Search for the cell housing the specified text and yield its [x, y] center coordinate. 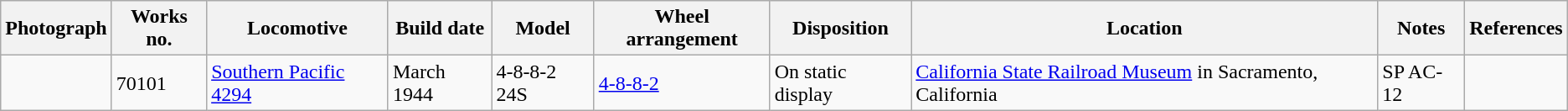
Notes [1421, 29]
On static display [841, 82]
4-8-8-2 24S [543, 82]
Location [1144, 29]
Build date [439, 29]
Disposition [841, 29]
Southern Pacific 4294 [298, 82]
Locomotive [298, 29]
References [1516, 29]
4-8-8-2 [682, 82]
March 1944 [439, 82]
California State Railroad Museum in Sacramento, California [1144, 82]
SP AC-12 [1421, 82]
Wheel arrangement [682, 29]
70101 [159, 82]
Model [543, 29]
Photograph [56, 29]
Works no. [159, 29]
